Return [X, Y] of the center of cell containing provided text 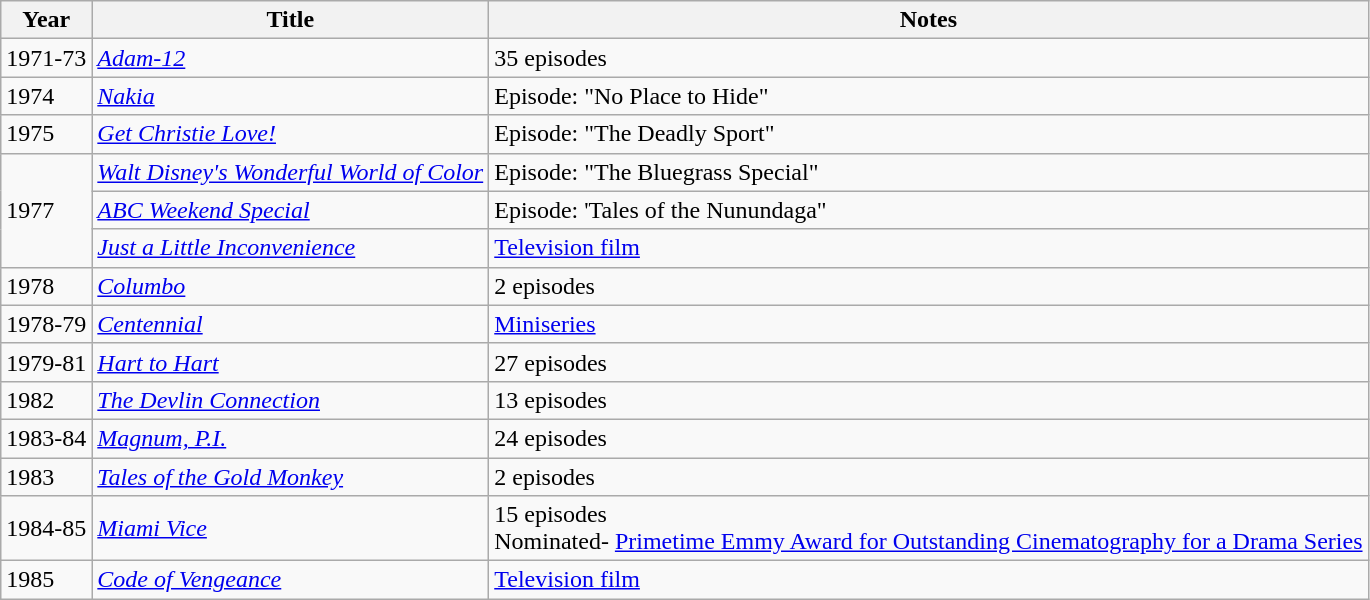
15 episodesNominated- Primetime Emmy Award for Outstanding Cinematography for a Drama Series [928, 528]
Miami Vice [290, 528]
1971-73 [46, 58]
1978 [46, 286]
Tales of the Gold Monkey [290, 477]
Year [46, 20]
Just a Little Inconvenience [290, 248]
Episode: "The Deadly Sport" [928, 134]
1975 [46, 134]
1982 [46, 400]
1983-84 [46, 438]
13 episodes [928, 400]
Nakia [290, 96]
1978-79 [46, 324]
Notes [928, 20]
1983 [46, 477]
Miniseries [928, 324]
ABC Weekend Special [290, 210]
1985 [46, 580]
Episode: "No Place to Hide" [928, 96]
Adam-12 [290, 58]
Episode: "The Bluegrass Special" [928, 172]
Hart to Hart [290, 362]
Centennial [290, 324]
1977 [46, 210]
1979-81 [46, 362]
Magnum, P.I. [290, 438]
Title [290, 20]
24 episodes [928, 438]
Episode: 'Tales of the Nunundaga" [928, 210]
Columbo [290, 286]
The Devlin Connection [290, 400]
1984-85 [46, 528]
Code of Vengeance [290, 580]
Get Christie Love! [290, 134]
35 episodes [928, 58]
27 episodes [928, 362]
Walt Disney's Wonderful World of Color [290, 172]
1974 [46, 96]
